Find where the given text appears and provide that cell's center as (x, y) coordinate. 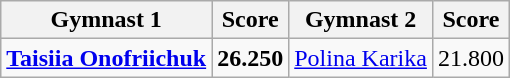
Taisiia Onofriichuk (106, 58)
26.250 (250, 58)
21.800 (470, 58)
Gymnast 2 (361, 20)
Polina Karika (361, 58)
Gymnast 1 (106, 20)
